Search for the cell housing the specified text and yield its [X, Y] center coordinate. 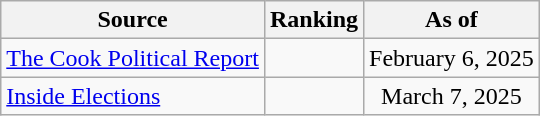
Inside Elections [133, 96]
February 6, 2025 [452, 58]
The Cook Political Report [133, 58]
As of [452, 20]
Ranking [314, 20]
March 7, 2025 [452, 96]
Source [133, 20]
